Search for the cell housing the specified text and yield its [x, y] center coordinate. 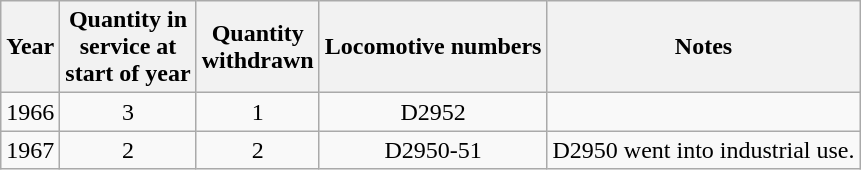
Year [30, 47]
D2950 went into industrial use. [704, 150]
D2950-51 [433, 150]
1 [258, 112]
3 [128, 112]
1966 [30, 112]
D2952 [433, 112]
Quantitywithdrawn [258, 47]
Notes [704, 47]
Quantity inservice atstart of year [128, 47]
1967 [30, 150]
Locomotive numbers [433, 47]
